Provide the [x, y] coordinate of the cell's center where the given text is located.  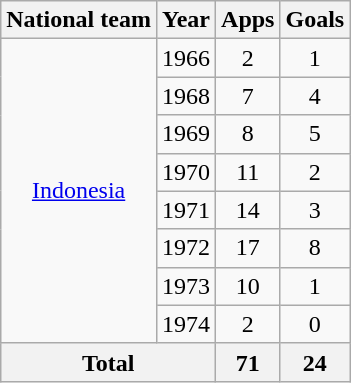
Indonesia [79, 191]
1969 [186, 134]
1971 [186, 210]
0 [315, 324]
Total [108, 362]
1968 [186, 96]
11 [248, 172]
5 [315, 134]
24 [315, 362]
71 [248, 362]
Goals [315, 20]
7 [248, 96]
National team [79, 20]
14 [248, 210]
1973 [186, 286]
4 [315, 96]
Year [186, 20]
1970 [186, 172]
1972 [186, 248]
17 [248, 248]
10 [248, 286]
1974 [186, 324]
Apps [248, 20]
1966 [186, 58]
3 [315, 210]
